Identify which cell holds the provided text, then report its (x, y) central coordinate. 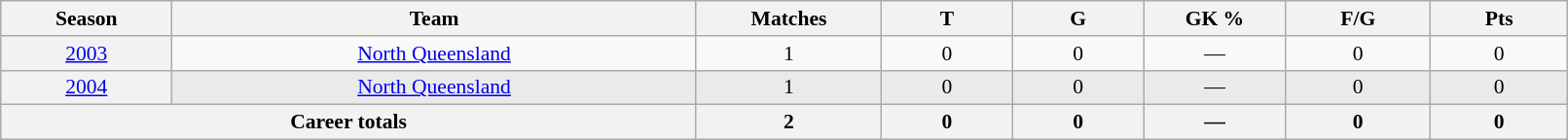
Season (87, 18)
Pts (1499, 18)
2 (788, 122)
T (948, 18)
Team (434, 18)
Career totals (348, 122)
GK % (1215, 18)
2003 (87, 53)
F/G (1358, 18)
2004 (87, 87)
Matches (788, 18)
G (1078, 18)
